Capture the cell that displays the provided text and extract its [X, Y] central coordinate. 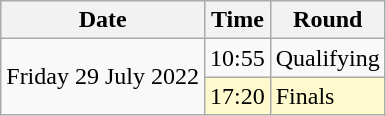
Time [237, 20]
Friday 29 July 2022 [103, 77]
Date [103, 20]
10:55 [237, 58]
17:20 [237, 96]
Round [328, 20]
Finals [328, 96]
Qualifying [328, 58]
